Scan for the cell matching the given text and deliver its (x, y) coordinate at center. 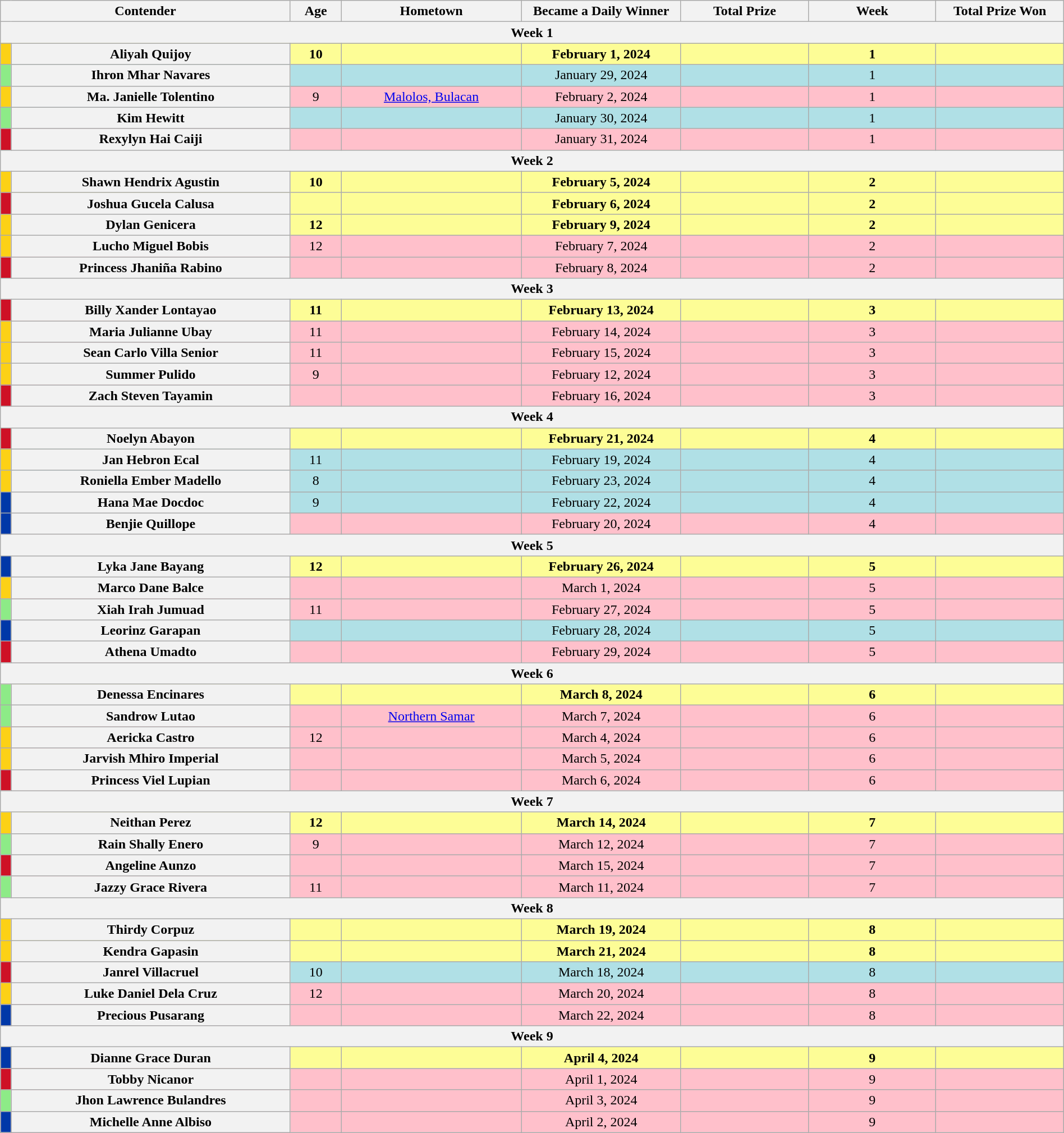
Rexylyn Hai Caiji (151, 139)
April 2, 2024 (601, 1122)
Sean Carlo Villa Senior (151, 353)
February 23, 2024 (601, 481)
March 18, 2024 (601, 973)
Shawn Hendrix Agustin (151, 182)
Week 8 (532, 908)
Week 3 (532, 289)
Princess Jhaniña Rabino (151, 268)
Precious Pusarang (151, 1015)
Malolos, Bulacan (431, 97)
March 5, 2024 (601, 759)
February 20, 2024 (601, 524)
Noelyn Abayon (151, 438)
Became a Daily Winner (601, 11)
Zach Steven Tayamin (151, 396)
March 15, 2024 (601, 865)
Week 2 (532, 160)
February 19, 2024 (601, 460)
Princess Viel Lupian (151, 780)
February 1, 2024 (601, 54)
Total Prize Won (1000, 11)
Benjie Quillope (151, 524)
Total Prize (744, 11)
April 4, 2024 (601, 1058)
February 29, 2024 (601, 652)
Sandrow Lutao (151, 716)
Jazzy Grace Rivera (151, 887)
February 15, 2024 (601, 353)
Leorinz Garapan (151, 631)
February 5, 2024 (601, 182)
March 4, 2024 (601, 737)
Athena Umadto (151, 652)
March 19, 2024 (601, 929)
Week 9 (532, 1036)
Hometown (431, 11)
Janrel Villacruel (151, 973)
February 8, 2024 (601, 268)
Roniella Ember Madello (151, 481)
March 7, 2024 (601, 716)
Hana Mae Docdoc (151, 502)
Week 7 (532, 801)
April 1, 2024 (601, 1079)
February 6, 2024 (601, 203)
Jarvish Mhiro Imperial (151, 759)
Contender (145, 11)
March 21, 2024 (601, 951)
March 1, 2024 (601, 588)
Week 5 (532, 545)
March 8, 2024 (601, 695)
Lucho Miguel Bobis (151, 246)
Dylan Genicera (151, 224)
Billy Xander Lontayao (151, 310)
Joshua Gucela Calusa (151, 203)
February 9, 2024 (601, 224)
Summer Pulido (151, 374)
February 12, 2024 (601, 374)
February 21, 2024 (601, 438)
Week 6 (532, 673)
Kendra Gapasin (151, 951)
Luke Daniel Dela Cruz (151, 994)
February 22, 2024 (601, 502)
March 6, 2024 (601, 780)
Rain Shally Enero (151, 844)
March 20, 2024 (601, 994)
Ma. Janielle Tolentino (151, 97)
February 14, 2024 (601, 332)
Week 1 (532, 33)
February 28, 2024 (601, 631)
Kim Hewitt (151, 118)
Tobby Nicanor (151, 1079)
April 3, 2024 (601, 1100)
Aericka Castro (151, 737)
March 14, 2024 (601, 823)
Week 4 (532, 417)
March 11, 2024 (601, 887)
January 29, 2024 (601, 75)
Aliyah Quijoy (151, 54)
February 13, 2024 (601, 310)
Northern Samar (431, 716)
Angeline Aunzo (151, 865)
Dianne Grace Duran (151, 1058)
February 16, 2024 (601, 396)
February 27, 2024 (601, 609)
Michelle Anne Albiso (151, 1122)
Denessa Encinares (151, 695)
Thirdy Corpuz (151, 929)
Week (872, 11)
Neithan Perez (151, 823)
January 30, 2024 (601, 118)
Jan Hebron Ecal (151, 460)
Age (315, 11)
Jhon Lawrence Bulandres (151, 1100)
March 22, 2024 (601, 1015)
Maria Julianne Ubay (151, 332)
Xiah Irah Jumuad (151, 609)
February 26, 2024 (601, 566)
February 2, 2024 (601, 97)
Ihron Mhar Navares (151, 75)
February 7, 2024 (601, 246)
Lyka Jane Bayang (151, 566)
Marco Dane Balce (151, 588)
March 12, 2024 (601, 844)
January 31, 2024 (601, 139)
